Find where the given text appears and provide that cell's center as (x, y) coordinate. 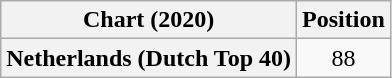
Netherlands (Dutch Top 40) (149, 58)
Chart (2020) (149, 20)
88 (344, 58)
Position (344, 20)
